Search for the cell housing the specified text and yield its [x, y] center coordinate. 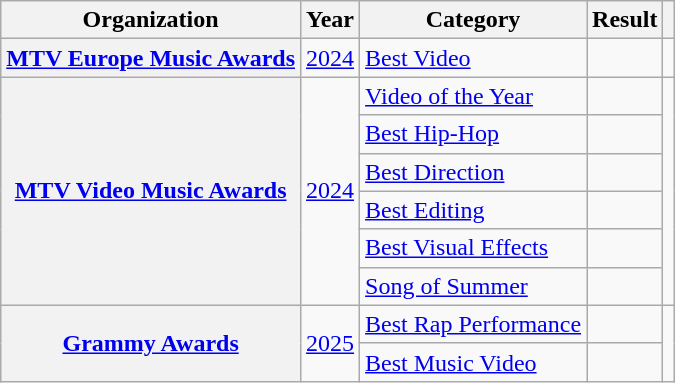
Best Music Video [474, 362]
MTV Europe Music Awards [151, 58]
Best Rap Performance [474, 324]
Best Hip-Hop [474, 134]
Best Direction [474, 172]
Video of the Year [474, 96]
Best Video [474, 58]
Grammy Awards [151, 343]
Year [330, 20]
Song of Summer [474, 286]
Organization [151, 20]
Result [625, 20]
Best Editing [474, 210]
2025 [330, 343]
MTV Video Music Awards [151, 191]
Best Visual Effects [474, 248]
Category [474, 20]
